Determine the (x, y) coordinate at the center of the cell enclosing the given text.  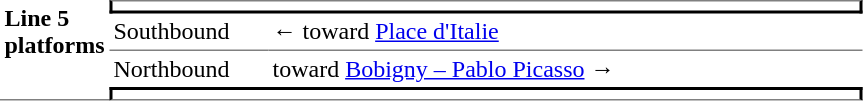
toward Bobigny – Pablo Picasso → (565, 69)
Northbound (188, 69)
Southbound (188, 33)
← toward Place d'Italie (565, 33)
Line 5 platforms (54, 50)
